Search for the cell housing the specified text and yield its (X, Y) center coordinate. 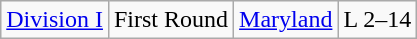
L 2–14 (378, 20)
First Round (170, 20)
Division I (55, 20)
Maryland (286, 20)
